Search for the cell housing the specified text and yield its (X, Y) center coordinate. 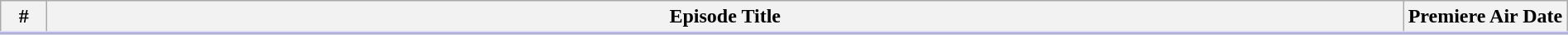
Episode Title (725, 17)
# (24, 17)
Premiere Air Date (1485, 17)
